For the text-containing cell, return its midpoint in [X, Y] coordinate format. 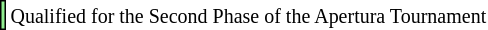
Qualified for the Second Phase of the Apertura Tournament [248, 15]
